Search for the cell housing the specified text and yield its (x, y) center coordinate. 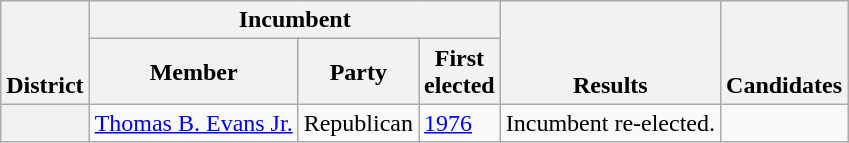
Thomas B. Evans Jr. (194, 123)
Incumbent (294, 20)
District (45, 52)
Incumbent re-elected. (610, 123)
Member (194, 72)
Firstelected (460, 72)
1976 (460, 123)
Republican (358, 123)
Results (610, 52)
Party (358, 72)
Candidates (784, 52)
